Return [X, Y] of the center of cell containing provided text 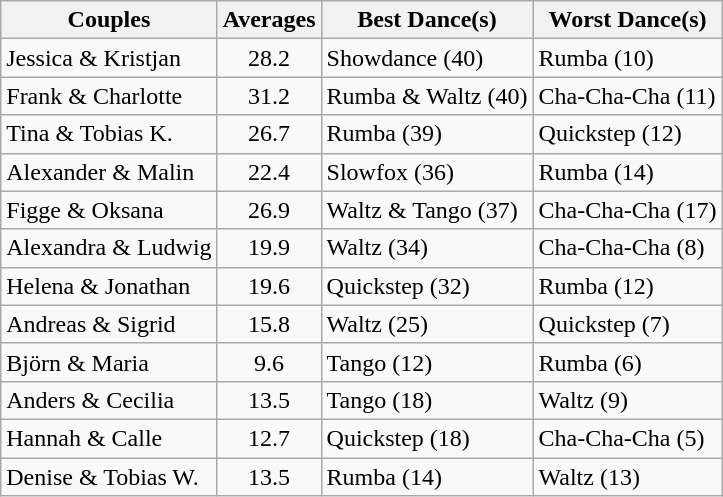
Cha-Cha-Cha (8) [628, 248]
Helena & Jonathan [109, 286]
12.7 [269, 438]
Waltz (9) [628, 400]
Rumba (12) [628, 286]
Quickstep (32) [427, 286]
31.2 [269, 96]
Rumba (10) [628, 58]
Cha-Cha-Cha (11) [628, 96]
Tango (18) [427, 400]
Couples [109, 20]
Cha-Cha-Cha (17) [628, 210]
Figge & Oksana [109, 210]
Showdance (40) [427, 58]
22.4 [269, 172]
19.9 [269, 248]
Quickstep (7) [628, 324]
Waltz (13) [628, 477]
19.6 [269, 286]
Tina & Tobias K. [109, 134]
Frank & Charlotte [109, 96]
Andreas & Sigrid [109, 324]
Waltz & Tango (37) [427, 210]
28.2 [269, 58]
Denise & Tobias W. [109, 477]
Hannah & Calle [109, 438]
26.7 [269, 134]
Rumba & Waltz (40) [427, 96]
15.8 [269, 324]
Waltz (25) [427, 324]
9.6 [269, 362]
Rumba (6) [628, 362]
Alexander & Malin [109, 172]
Jessica & Kristjan [109, 58]
Averages [269, 20]
Rumba (39) [427, 134]
26.9 [269, 210]
Quickstep (18) [427, 438]
Waltz (34) [427, 248]
Quickstep (12) [628, 134]
Cha-Cha-Cha (5) [628, 438]
Anders & Cecilia [109, 400]
Björn & Maria [109, 362]
Worst Dance(s) [628, 20]
Tango (12) [427, 362]
Best Dance(s) [427, 20]
Alexandra & Ludwig [109, 248]
Slowfox (36) [427, 172]
